Identify which cell holds the provided text, then report its (x, y) central coordinate. 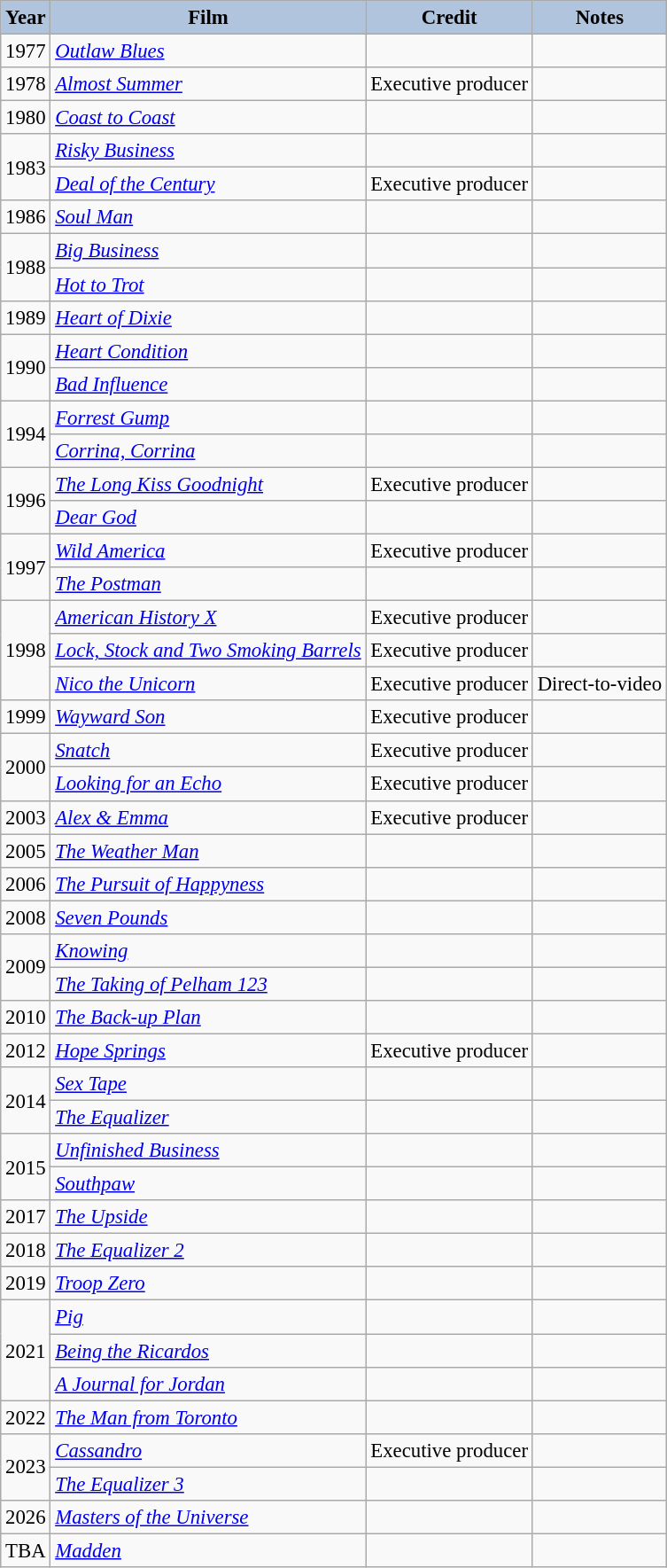
2012 (26, 1050)
Hot to Trot (208, 285)
Wayward Son (208, 717)
The Postman (208, 584)
Big Business (208, 251)
The Equalizer 2 (208, 1251)
Unfinished Business (208, 1151)
Almost Summer (208, 84)
2000 (26, 768)
A Journal for Jordan (208, 1384)
1990 (26, 367)
Film (208, 18)
TBA (26, 1550)
The Weather Man (208, 851)
Wild America (208, 550)
Forrest Gump (208, 417)
1980 (26, 118)
2022 (26, 1417)
The Upside (208, 1217)
Heart Condition (208, 351)
Heart of Dixie (208, 317)
Deal of the Century (208, 184)
The Equalizer 3 (208, 1484)
Knowing (208, 951)
Southpaw (208, 1184)
1999 (26, 717)
Nico the Unicorn (208, 684)
Corrina, Corrina (208, 451)
1998 (26, 651)
The Taking of Pelham 123 (208, 984)
Dear God (208, 518)
Snatch (208, 751)
2019 (26, 1284)
Alex & Emma (208, 817)
1997 (26, 567)
2008 (26, 917)
Troop Zero (208, 1284)
Soul Man (208, 217)
2006 (26, 884)
2014 (26, 1101)
Masters of the Universe (208, 1517)
Pig (208, 1317)
Risky Business (208, 151)
1996 (26, 500)
The Pursuit of Happyness (208, 884)
2005 (26, 851)
Hope Springs (208, 1050)
2017 (26, 1217)
Direct-to-video (599, 684)
Madden (208, 1550)
2015 (26, 1166)
Sex Tape (208, 1084)
Being the Ricardos (208, 1351)
The Back-up Plan (208, 1018)
Notes (599, 18)
2021 (26, 1351)
The Long Kiss Goodnight (208, 484)
1977 (26, 51)
1978 (26, 84)
American History X (208, 618)
The Man from Toronto (208, 1417)
2003 (26, 817)
Coast to Coast (208, 118)
Cassandro (208, 1450)
Credit (449, 18)
2023 (26, 1466)
Year (26, 18)
1983 (26, 167)
2009 (26, 968)
Seven Pounds (208, 917)
1986 (26, 217)
Looking for an Echo (208, 784)
Lock, Stock and Two Smoking Barrels (208, 651)
Outlaw Blues (208, 51)
Bad Influence (208, 384)
1989 (26, 317)
1994 (26, 434)
2010 (26, 1018)
The Equalizer (208, 1118)
2026 (26, 1517)
2018 (26, 1251)
1988 (26, 268)
